Return the [x, y] coordinate for the center point of the cell that contains the specified text.  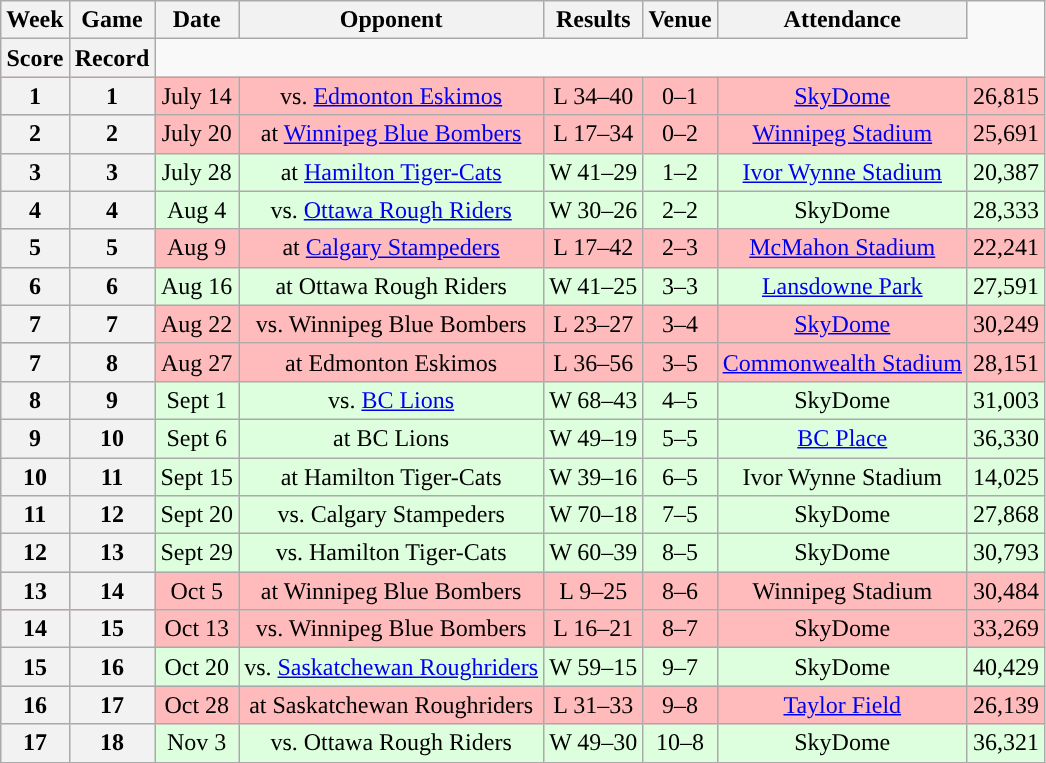
8–6 [680, 591]
Sept 6 [197, 438]
9–7 [680, 667]
L 17–34 [594, 134]
L 31–33 [594, 705]
27,868 [1006, 515]
18 [112, 743]
30,484 [1006, 591]
Sept 20 [197, 515]
14,025 [1006, 477]
Week [35, 20]
Oct 13 [197, 629]
3–5 [680, 362]
31,003 [1006, 400]
Lansdowne Park [842, 286]
Nov 3 [197, 743]
vs. BC Lions [392, 400]
W 41–29 [594, 172]
at BC Lions [392, 438]
2–2 [680, 210]
Taylor Field [842, 705]
vs. Hamilton Tiger-Cats [392, 553]
Commonwealth Stadium [842, 362]
Venue [680, 20]
L 23–27 [594, 324]
10–8 [680, 743]
vs. Calgary Stampeders [392, 515]
L 9–25 [594, 591]
Results [594, 20]
Opponent [392, 20]
25,691 [1006, 134]
22,241 [1006, 248]
Aug 27 [197, 362]
36,330 [1006, 438]
0–1 [680, 96]
W 59–15 [594, 667]
28,333 [1006, 210]
Date [197, 20]
8–5 [680, 553]
July 28 [197, 172]
36,321 [1006, 743]
7–5 [680, 515]
Aug 9 [197, 248]
2–3 [680, 248]
9–8 [680, 705]
40,429 [1006, 667]
at Ottawa Rough Riders [392, 286]
Aug 22 [197, 324]
26,815 [1006, 96]
at Edmonton Eskimos [392, 362]
4–5 [680, 400]
28,151 [1006, 362]
30,793 [1006, 553]
3–3 [680, 286]
L 16–21 [594, 629]
at Calgary Stampeders [392, 248]
3–4 [680, 324]
July 20 [197, 134]
W 30–26 [594, 210]
McMahon Stadium [842, 248]
Oct 28 [197, 705]
Oct 5 [197, 591]
W 68–43 [594, 400]
L 36–56 [594, 362]
Game [112, 20]
26,139 [1006, 705]
L 34–40 [594, 96]
Record [112, 58]
W 41–25 [594, 286]
Score [35, 58]
W 49–30 [594, 743]
at Saskatchewan Roughriders [392, 705]
W 49–19 [594, 438]
Attendance [842, 20]
W 60–39 [594, 553]
27,591 [1006, 286]
Aug 4 [197, 210]
6–5 [680, 477]
W 39–16 [594, 477]
W 70–18 [594, 515]
L 17–42 [594, 248]
vs. Saskatchewan Roughriders [392, 667]
1–2 [680, 172]
vs. Edmonton Eskimos [392, 96]
8–7 [680, 629]
5–5 [680, 438]
33,269 [1006, 629]
Oct 20 [197, 667]
0–2 [680, 134]
30,249 [1006, 324]
Sept 15 [197, 477]
BC Place [842, 438]
July 14 [197, 96]
Sept 29 [197, 553]
Aug 16 [197, 286]
Sept 1 [197, 400]
20,387 [1006, 172]
